Find where the given text appears and provide that cell's center as (X, Y) coordinate. 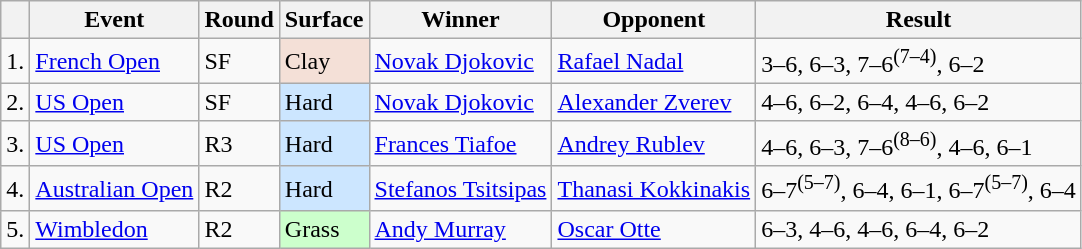
Thanasi Kokkinakis (654, 188)
2. (16, 102)
4. (16, 188)
3–6, 6–3, 7–6(7–4), 6–2 (919, 62)
4–6, 6–3, 7–6(8–6), 4–6, 6–1 (919, 144)
Stefanos Tsitsipas (460, 188)
6–7(5–7), 6–4, 6–1, 6–7(5–7), 6–4 (919, 188)
4–6, 6–2, 6–4, 4–6, 6–2 (919, 102)
Event (114, 20)
Surface (324, 20)
Andrey Rublev (654, 144)
Frances Tiafoe (460, 144)
Alexander Zverev (654, 102)
Opponent (654, 20)
French Open (114, 62)
Andy Murray (460, 230)
Rafael Nadal (654, 62)
6–3, 4–6, 4–6, 6–4, 6–2 (919, 230)
R3 (239, 144)
Wimbledon (114, 230)
Oscar Otte (654, 230)
Australian Open (114, 188)
5. (16, 230)
Result (919, 20)
Grass (324, 230)
Round (239, 20)
3. (16, 144)
Clay (324, 62)
Winner (460, 20)
1. (16, 62)
